Return (X, Y) of the center of cell containing provided text 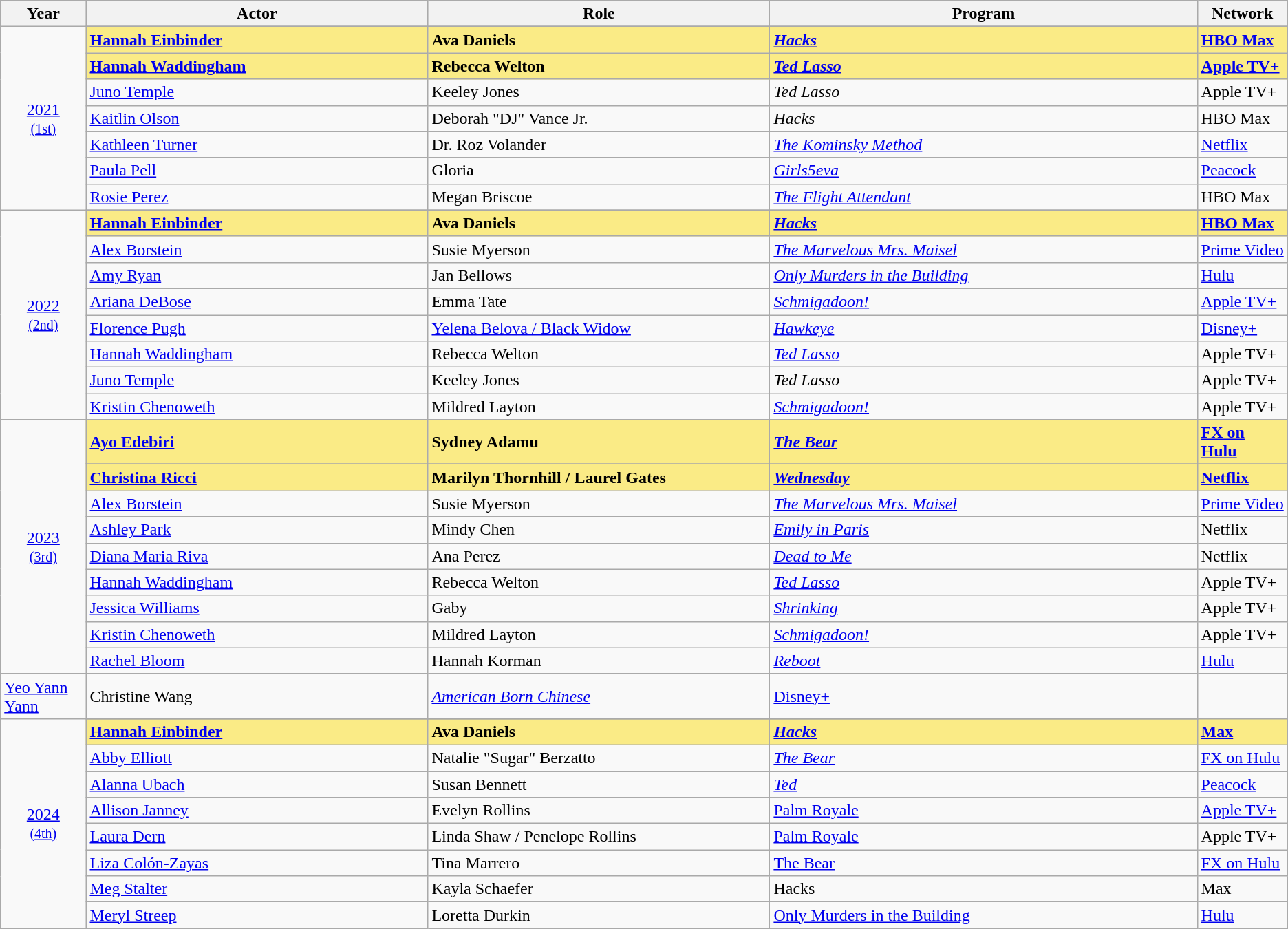
Loretta Durkin (599, 915)
Marilyn Thornhill / Laurel Gates (599, 478)
Rosie Perez (257, 197)
2023(3rd) (43, 547)
Sydney Adamu (599, 442)
Hannah Korman (599, 661)
2024(4th) (43, 823)
Abby Elliott (257, 758)
Role (599, 14)
Kaitlin Olson (257, 118)
American Born Chinese (599, 696)
Deborah "DJ" Vance Jr. (599, 118)
Meg Stalter (257, 889)
Florence Pugh (257, 328)
Jan Bellows (599, 275)
The Kominsky Method (984, 145)
Yeo Yann Yann (43, 696)
Rachel Bloom (257, 661)
Meryl Streep (257, 915)
2022(2nd) (43, 314)
Christina Ricci (257, 478)
Ariana DeBose (257, 301)
Network (1243, 14)
Shrinking (984, 608)
2021(1st) (43, 118)
Dead to Me (984, 556)
Ana Perez (599, 556)
Susan Bennett (599, 784)
Mindy Chen (599, 530)
Wednesday (984, 478)
Linda Shaw / Penelope Rollins (599, 837)
Year (43, 14)
Tina Marrero (599, 863)
Girls5eva (984, 171)
Ted (984, 784)
Jessica Williams (257, 608)
Actor (257, 14)
Natalie "Sugar" Berzatto (599, 758)
Alanna Ubach (257, 784)
Gaby (599, 608)
Dr. Roz Volander (599, 145)
Paula Pell (257, 171)
Hawkeye (984, 328)
Emily in Paris (984, 530)
Ayo Edebiri (257, 442)
Ashley Park (257, 530)
Emma Tate (599, 301)
Megan Briscoe (599, 197)
Evelyn Rollins (599, 811)
Diana Maria Riva (257, 556)
Liza Colón-Zayas (257, 863)
Christine Wang (257, 696)
Kathleen Turner (257, 145)
Amy Ryan (257, 275)
Program (984, 14)
Reboot (984, 661)
Kayla Schaefer (599, 889)
Allison Janney (257, 811)
The Flight Attendant (984, 197)
Laura Dern (257, 837)
Yelena Belova / Black Widow (599, 328)
Gloria (599, 171)
